For the text-containing cell, return its midpoint in [X, Y] coordinate format. 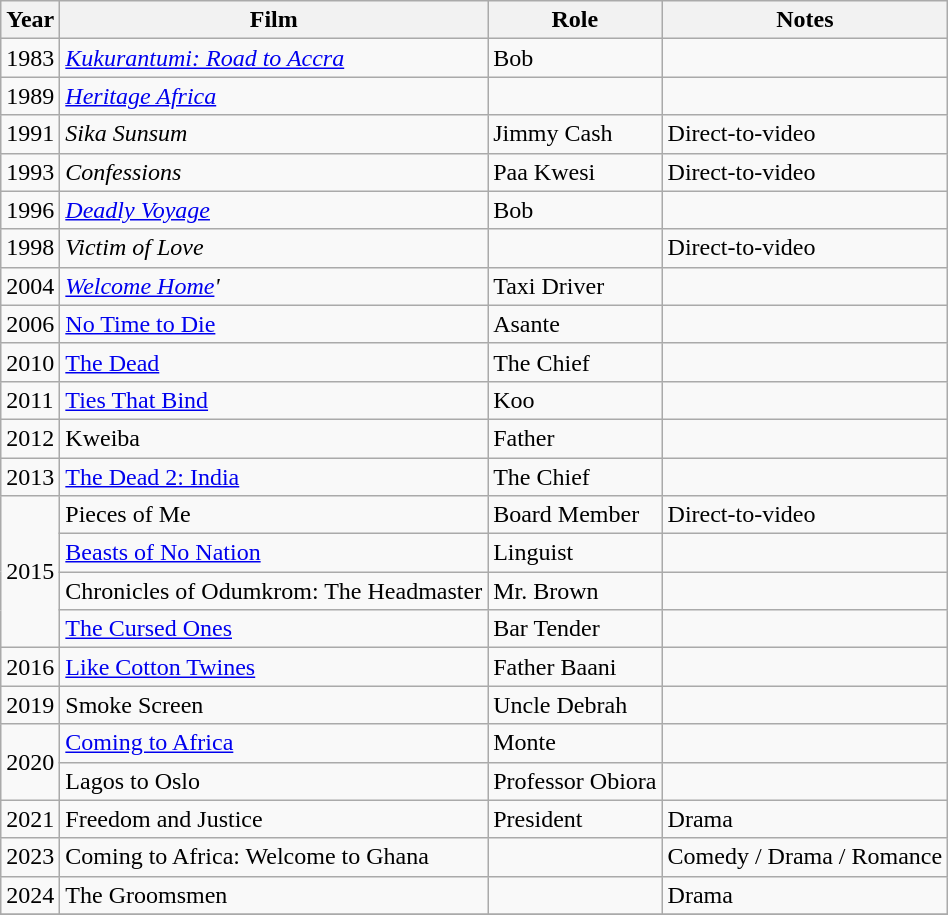
Coming to Africa: Welcome to Ghana [274, 857]
2010 [30, 362]
Confessions [274, 172]
Lagos to Oslo [274, 781]
President [575, 819]
1991 [30, 134]
2013 [30, 477]
Monte [575, 743]
2006 [30, 324]
2021 [30, 819]
Freedom and Justice [274, 819]
2024 [30, 895]
Board Member [575, 515]
Victim of Love [274, 248]
Welcome Home' [274, 286]
2015 [30, 572]
Heritage Africa [274, 96]
Paa Kwesi [575, 172]
2023 [30, 857]
1998 [30, 248]
Smoke Screen [274, 705]
The Dead 2: India [274, 477]
2016 [30, 667]
Like Cotton Twines [274, 667]
1993 [30, 172]
2019 [30, 705]
Kukurantumi: Road to Accra [274, 58]
Taxi Driver [575, 286]
Notes [805, 20]
2004 [30, 286]
Coming to Africa [274, 743]
Asante [575, 324]
Bar Tender [575, 629]
Year [30, 20]
Uncle Debrah [575, 705]
Kweiba [274, 438]
Role [575, 20]
2012 [30, 438]
Father [575, 438]
1989 [30, 96]
Mr. Brown [575, 591]
Chronicles of Odumkrom: The Headmaster [274, 591]
Father Baani [575, 667]
2020 [30, 762]
Linguist [575, 553]
The Dead [274, 362]
Comedy / Drama / Romance [805, 857]
Koo [575, 400]
Jimmy Cash [575, 134]
Film [274, 20]
Ties That Bind [274, 400]
Beasts of No Nation [274, 553]
2011 [30, 400]
The Cursed Ones [274, 629]
Sika Sunsum [274, 134]
Deadly Voyage [274, 210]
Pieces of Me [274, 515]
The Groomsmen [274, 895]
Professor Obiora [575, 781]
1983 [30, 58]
1996 [30, 210]
No Time to Die [274, 324]
